Output the (X, Y) coordinate of the center of the cell containing the given text.  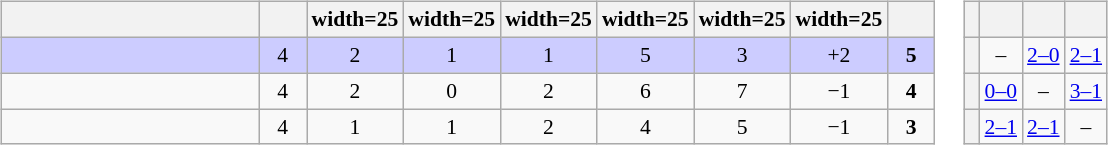
+2 (838, 55)
0–0 (1002, 91)
3–1 (1086, 91)
2–0 (1044, 55)
6 (646, 91)
0 (452, 91)
7 (742, 91)
